Detect which cell encompasses the target text, then output its [x, y] center coordinate. 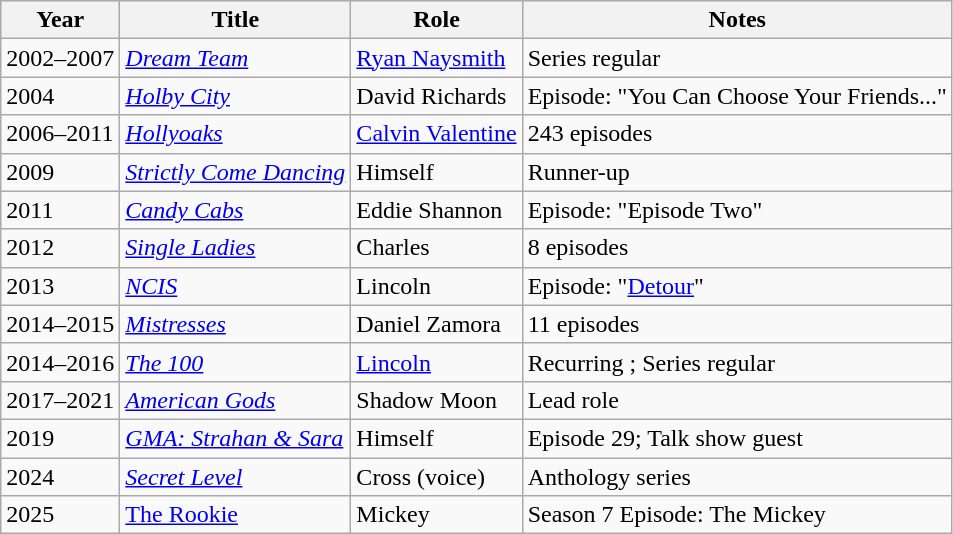
2009 [60, 172]
Anthology series [737, 477]
2012 [60, 248]
Year [60, 20]
2019 [60, 438]
8 episodes [737, 248]
2011 [60, 210]
2014–2015 [60, 324]
2025 [60, 515]
Role [436, 20]
GMA: Strahan & Sara [236, 438]
Runner-up [737, 172]
Episode 29; Talk show guest [737, 438]
American Gods [236, 400]
2017–2021 [60, 400]
The 100 [236, 362]
NCIS [236, 286]
Episode: "Detour" [737, 286]
2004 [60, 96]
11 episodes [737, 324]
Single Ladies [236, 248]
Charles [436, 248]
Series regular [737, 58]
Recurring ; Series regular [737, 362]
David Richards [436, 96]
Dream Team [236, 58]
Mistresses [236, 324]
Eddie Shannon [436, 210]
Mickey [436, 515]
Notes [737, 20]
Shadow Moon [436, 400]
2024 [60, 477]
Calvin Valentine [436, 134]
Candy Cabs [236, 210]
2002–2007 [60, 58]
Hollyoaks [236, 134]
Strictly Come Dancing [236, 172]
Ryan Naysmith [436, 58]
Episode: "Episode Two" [737, 210]
Episode: "You Can Choose Your Friends..." [737, 96]
2013 [60, 286]
Lead role [737, 400]
Title [236, 20]
2014–2016 [60, 362]
Holby City [236, 96]
Season 7 Episode: The Mickey [737, 515]
Cross (voice) [436, 477]
243 episodes [737, 134]
2006–2011 [60, 134]
Secret Level [236, 477]
Daniel Zamora [436, 324]
The Rookie [236, 515]
